For the text-containing cell, return its midpoint in (X, Y) coordinate format. 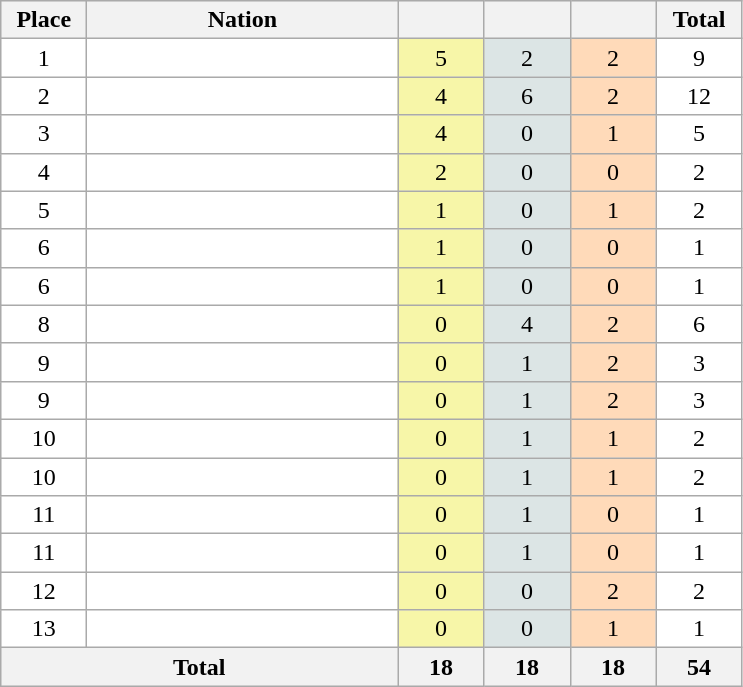
8 (44, 324)
13 (44, 629)
54 (699, 667)
Place (44, 20)
Nation (242, 20)
